Locate the cell with the specified text and output its [X, Y] center coordinate. 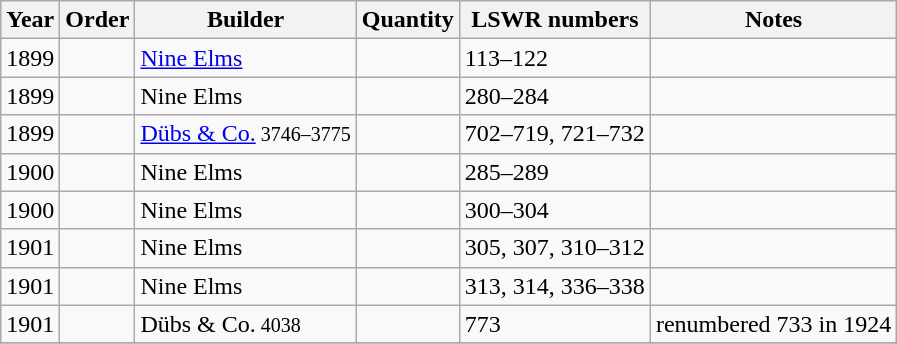
Year [30, 20]
280–284 [554, 96]
285–289 [554, 172]
renumbered 733 in 1924 [773, 324]
113–122 [554, 58]
Dübs & Co. 3746–3775 [246, 134]
Order [98, 20]
305, 307, 310–312 [554, 248]
Dübs & Co. 4038 [246, 324]
702–719, 721–732 [554, 134]
Quantity [408, 20]
773 [554, 324]
300–304 [554, 210]
Builder [246, 20]
LSWR numbers [554, 20]
Notes [773, 20]
313, 314, 336–338 [554, 286]
